Find where the given text appears and provide that cell's center as [X, Y] coordinate. 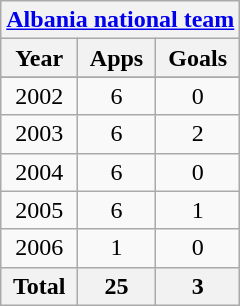
2005 [40, 210]
Albania national team [120, 20]
2 [197, 134]
Goals [197, 58]
2003 [40, 134]
3 [197, 286]
25 [117, 286]
2004 [40, 172]
Year [40, 58]
2002 [40, 96]
Total [40, 286]
2006 [40, 248]
Apps [117, 58]
